Capture the cell that displays the provided text and extract its (x, y) central coordinate. 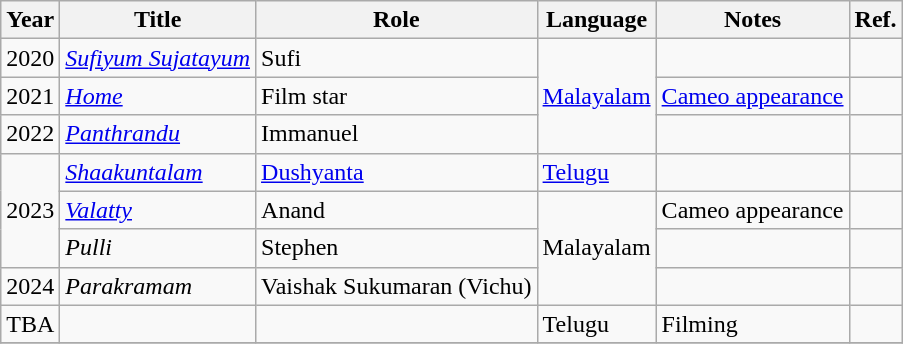
Language (596, 20)
Film star (397, 96)
Title (158, 20)
2020 (30, 58)
Anand (397, 210)
Ref. (876, 20)
Stephen (397, 248)
Sufiyum Sujatayum (158, 58)
2021 (30, 96)
Panthrandu (158, 134)
Role (397, 20)
2023 (30, 210)
Valatty (158, 210)
Sufi (397, 58)
2022 (30, 134)
TBA (30, 324)
Immanuel (397, 134)
Year (30, 20)
Shaakuntalam (158, 172)
Filming (752, 324)
Dushyanta (397, 172)
Notes (752, 20)
2024 (30, 286)
Vaishak Sukumaran (Vichu) (397, 286)
Parakramam (158, 286)
Home (158, 96)
Pulli (158, 248)
